Return the (x, y) coordinate for the center point of the cell that contains the specified text.  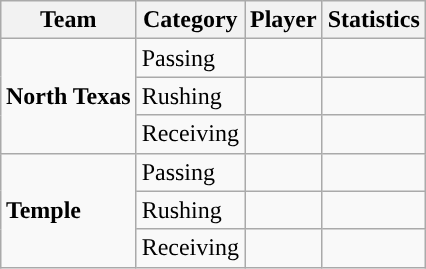
North Texas (68, 96)
Player (283, 20)
Category (190, 20)
Temple (68, 210)
Statistics (374, 20)
Team (68, 20)
